For the text-containing cell, return its midpoint in [x, y] coordinate format. 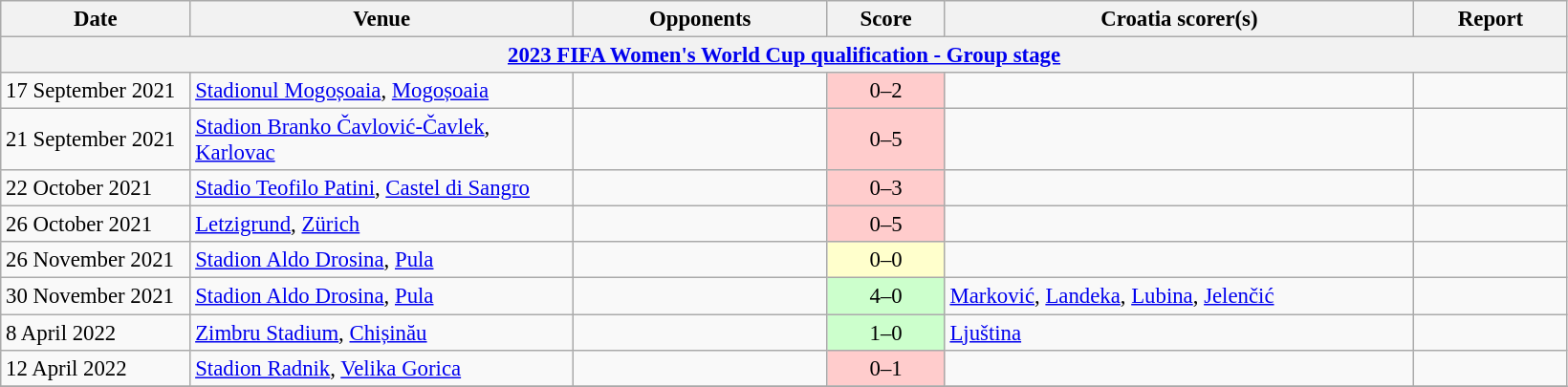
26 November 2021 [96, 261]
Opponents [700, 19]
1–0 [885, 333]
22 October 2021 [96, 188]
2023 FIFA Women's World Cup qualification - Group stage [784, 55]
0–2 [885, 91]
Stadionul Mogoșoaia, Mogoșoaia [382, 91]
Stadio Teofilo Patini, Castel di Sangro [382, 188]
17 September 2021 [96, 91]
0–3 [885, 188]
Report [1492, 19]
Marković, Landeka, Lubina, Jelenčić [1180, 296]
Venue [382, 19]
4–0 [885, 296]
30 November 2021 [96, 296]
12 April 2022 [96, 368]
26 October 2021 [96, 225]
Zimbru Stadium, Chișinău [382, 333]
Ljuština [1180, 333]
0–0 [885, 261]
Score [885, 19]
8 April 2022 [96, 333]
Letzigrund, Zürich [382, 225]
Date [96, 19]
Stadion Branko Čavlović-Čavlek, Karlovac [382, 140]
Croatia scorer(s) [1180, 19]
0–1 [885, 368]
Stadion Radnik, Velika Gorica [382, 368]
21 September 2021 [96, 140]
